Scan for the cell matching the given text and deliver its [X, Y] coordinate at center. 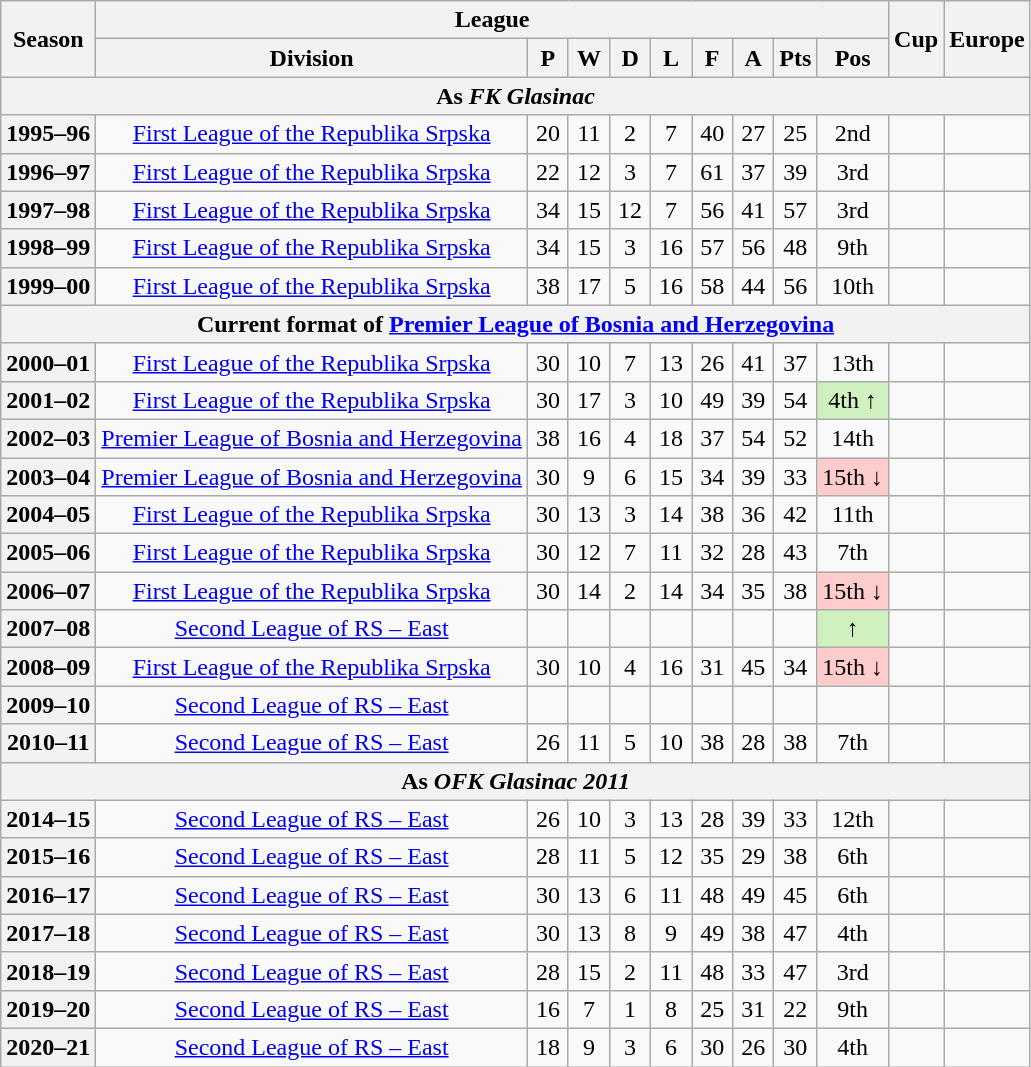
27 [754, 134]
2003–04 [48, 477]
As FK Glasinac [516, 96]
2020–21 [48, 1047]
W [588, 58]
F [712, 58]
40 [712, 134]
2000–01 [48, 362]
42 [796, 515]
2014–15 [48, 819]
32 [712, 553]
36 [754, 515]
Pos [853, 58]
1996–97 [48, 172]
2019–20 [48, 1009]
61 [712, 172]
10th [853, 286]
2017–18 [48, 933]
2015–16 [48, 857]
14th [853, 438]
52 [796, 438]
13th [853, 362]
P [548, 58]
Cup [916, 39]
1997–98 [48, 210]
Europe [988, 39]
2018–19 [48, 971]
2008–09 [48, 667]
29 [754, 857]
L [672, 58]
44 [754, 286]
↑ [853, 629]
2010–11 [48, 743]
12th [853, 819]
2005–06 [48, 553]
20 [548, 134]
1995–96 [48, 134]
Pts [796, 58]
2001–02 [48, 400]
1 [630, 1009]
Current format of Premier League of Bosnia and Herzegovina [516, 324]
2007–08 [48, 629]
11th [853, 515]
4th ↑ [853, 400]
2006–07 [48, 591]
Season [48, 39]
2002–03 [48, 438]
2016–17 [48, 895]
1999–00 [48, 286]
D [630, 58]
Division [312, 58]
58 [712, 286]
2009–10 [48, 705]
As OFK Glasinac 2011 [516, 781]
A [754, 58]
2nd [853, 134]
League [492, 20]
1998–99 [48, 248]
43 [796, 553]
2004–05 [48, 515]
